Capture the cell that displays the provided text and extract its [x, y] central coordinate. 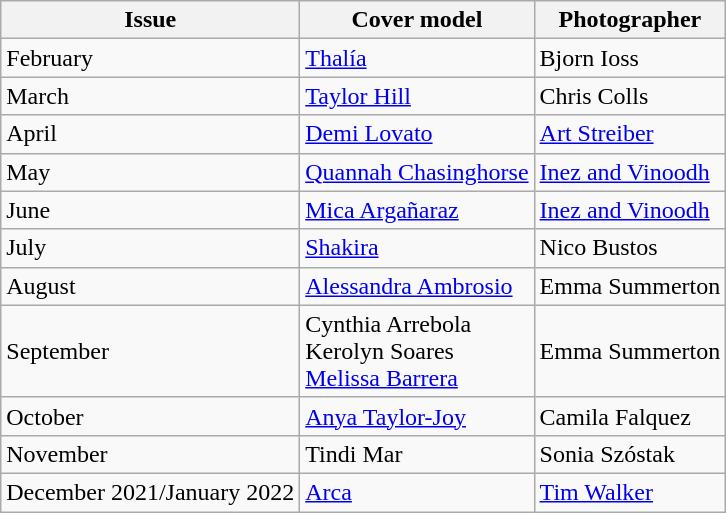
Anya Taylor-Joy [417, 416]
Sonia Szóstak [630, 454]
June [150, 210]
Thalía [417, 58]
September [150, 351]
Camila Falquez [630, 416]
Photographer [630, 20]
November [150, 454]
Chris Colls [630, 96]
Taylor Hill [417, 96]
Cynthia Arrebola Kerolyn Soares Melissa Barrera [417, 351]
Tim Walker [630, 492]
August [150, 286]
Mica Argañaraz [417, 210]
Demi Lovato [417, 134]
December 2021/January 2022 [150, 492]
Issue [150, 20]
October [150, 416]
May [150, 172]
Bjorn Ioss [630, 58]
April [150, 134]
Alessandra Ambrosio [417, 286]
Cover model [417, 20]
July [150, 248]
Shakira [417, 248]
Arca [417, 492]
March [150, 96]
Nico Bustos [630, 248]
Art Streiber [630, 134]
February [150, 58]
Tindi Mar [417, 454]
Quannah Chasinghorse [417, 172]
